Return the (X, Y) coordinate for the center point of the cell that contains the specified text.  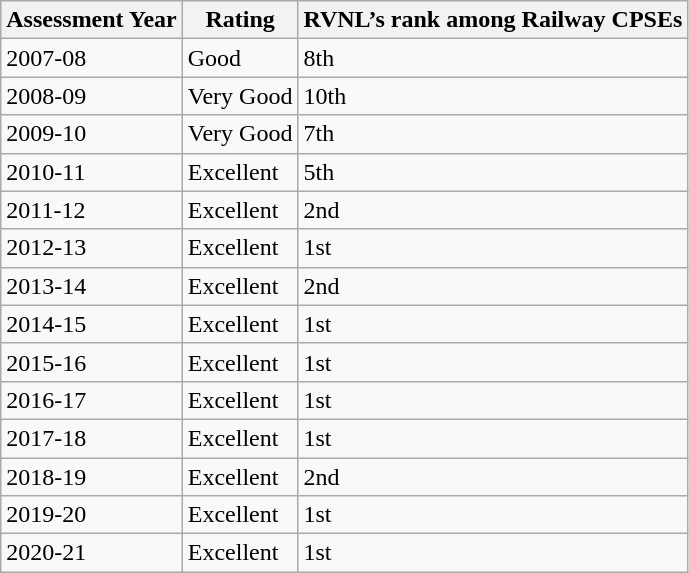
2012-13 (92, 248)
2017-18 (92, 438)
2011-12 (92, 210)
Rating (240, 20)
2016-17 (92, 400)
8th (493, 58)
2019-20 (92, 515)
2007-08 (92, 58)
RVNL’s rank among Railway CPSEs (493, 20)
5th (493, 172)
2020-21 (92, 553)
Assessment Year (92, 20)
2018-19 (92, 477)
2008-09 (92, 96)
2013-14 (92, 286)
2015-16 (92, 362)
Good (240, 58)
2009-10 (92, 134)
2014-15 (92, 324)
2010-11 (92, 172)
7th (493, 134)
10th (493, 96)
